From the cell containing the given text, extract its center point as (X, Y) coordinate. 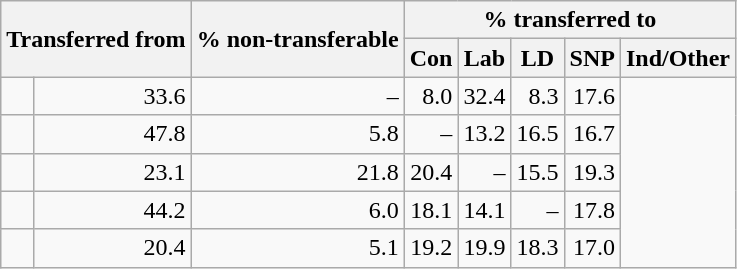
17.0 (592, 248)
47.8 (113, 134)
21.8 (298, 172)
LD (538, 58)
17.8 (592, 210)
% non-transferable (298, 39)
Con (431, 58)
19.2 (431, 248)
6.0 (298, 210)
16.5 (538, 134)
% transferred to (570, 20)
SNP (592, 58)
8.3 (538, 96)
Transferred from (96, 39)
5.1 (298, 248)
18.3 (538, 248)
13.2 (484, 134)
23.1 (113, 172)
Ind/Other (678, 58)
44.2 (113, 210)
14.1 (484, 210)
16.7 (592, 134)
8.0 (431, 96)
Lab (484, 58)
33.6 (113, 96)
5.8 (298, 134)
19.3 (592, 172)
19.9 (484, 248)
17.6 (592, 96)
18.1 (431, 210)
32.4 (484, 96)
15.5 (538, 172)
